Capture the cell that displays the provided text and extract its [x, y] central coordinate. 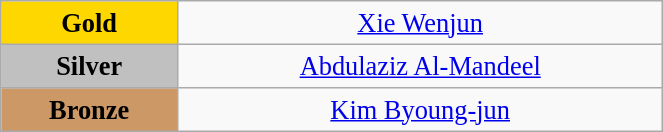
Kim Byoung-jun [420, 109]
Bronze [90, 109]
Gold [90, 22]
Silver [90, 66]
Xie Wenjun [420, 22]
Abdulaziz Al-Mandeel [420, 66]
